Pinpoint the cell where the given text exists, returning its [X, Y] midpoint coordinate. 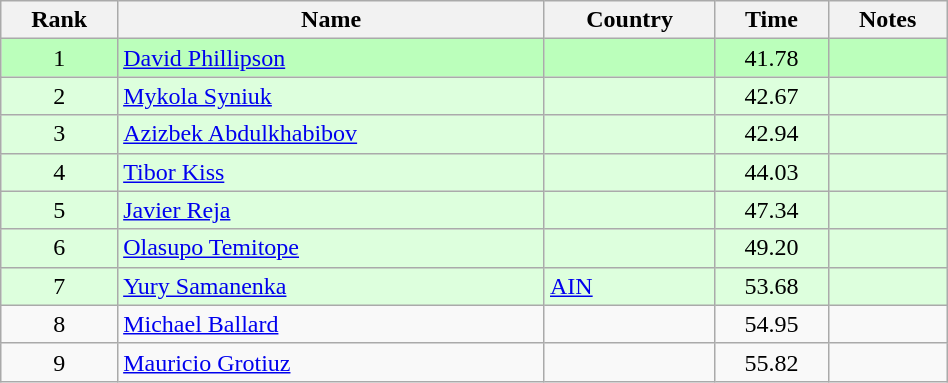
Tibor Kiss [332, 172]
9 [60, 362]
6 [60, 248]
7 [60, 286]
Time [772, 20]
49.20 [772, 248]
3 [60, 134]
54.95 [772, 324]
AIN [629, 286]
42.67 [772, 96]
47.34 [772, 210]
5 [60, 210]
Name [332, 20]
Michael Ballard [332, 324]
Mykola Syniuk [332, 96]
4 [60, 172]
8 [60, 324]
53.68 [772, 286]
44.03 [772, 172]
Azizbek Abdulkhabibov [332, 134]
Rank [60, 20]
Country [629, 20]
Javier Reja [332, 210]
Olasupo Temitope [332, 248]
41.78 [772, 58]
David Phillipson [332, 58]
1 [60, 58]
2 [60, 96]
42.94 [772, 134]
Mauricio Grotiuz [332, 362]
Notes [888, 20]
55.82 [772, 362]
Yury Samanenka [332, 286]
